Capture the cell that displays the provided text and extract its [x, y] central coordinate. 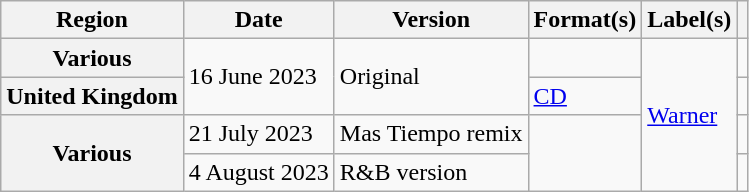
Format(s) [585, 20]
4 August 2023 [258, 172]
16 June 2023 [258, 77]
Original [431, 77]
CD [585, 96]
Version [431, 20]
Mas Tiempo remix [431, 134]
R&B version [431, 172]
21 July 2023 [258, 134]
Label(s) [690, 20]
Date [258, 20]
Warner [690, 115]
Region [92, 20]
United Kingdom [92, 96]
